Capture the cell that displays the provided text and extract its (x, y) central coordinate. 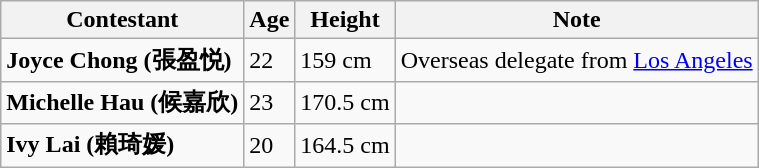
Height (345, 20)
Age (270, 20)
159 cm (345, 60)
23 (270, 102)
Michelle Hau (候嘉欣) (122, 102)
170.5 cm (345, 102)
164.5 cm (345, 146)
Overseas delegate from Los Angeles (576, 60)
Note (576, 20)
22 (270, 60)
Joyce Chong (張盈悦) (122, 60)
Contestant (122, 20)
Ivy Lai (賴琦媛) (122, 146)
20 (270, 146)
